Determine the [x, y] coordinate at the center of the cell enclosing the given text.  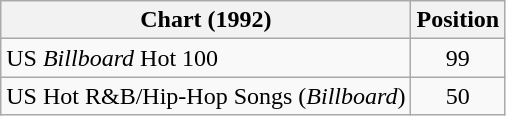
Position [458, 20]
US Billboard Hot 100 [206, 58]
99 [458, 58]
US Hot R&B/Hip-Hop Songs (Billboard) [206, 96]
Chart (1992) [206, 20]
50 [458, 96]
